Capture the cell that displays the provided text and extract its (x, y) central coordinate. 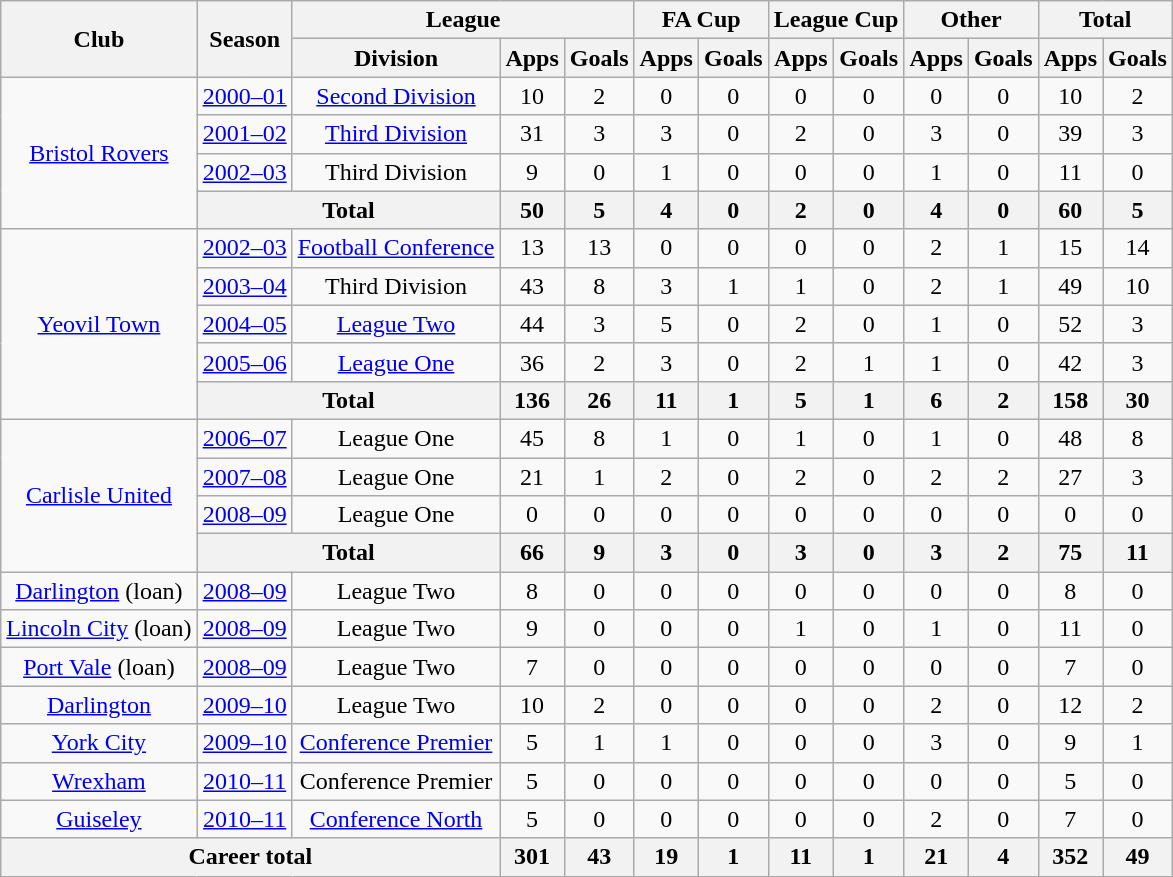
Other (971, 20)
Port Vale (loan) (99, 667)
26 (599, 400)
Season (244, 39)
48 (1070, 438)
19 (666, 857)
31 (532, 134)
Carlisle United (99, 495)
2000–01 (244, 96)
York City (99, 743)
2006–07 (244, 438)
Lincoln City (loan) (99, 629)
Club (99, 39)
6 (936, 400)
158 (1070, 400)
15 (1070, 248)
14 (1138, 248)
27 (1070, 477)
42 (1070, 362)
301 (532, 857)
League Cup (836, 20)
30 (1138, 400)
52 (1070, 324)
Football Conference (396, 248)
Yeovil Town (99, 324)
FA Cup (701, 20)
2007–08 (244, 477)
39 (1070, 134)
Wrexham (99, 781)
Bristol Rovers (99, 153)
2003–04 (244, 286)
Division (396, 58)
Career total (250, 857)
2001–02 (244, 134)
12 (1070, 705)
Second Division (396, 96)
Guiseley (99, 819)
36 (532, 362)
45 (532, 438)
136 (532, 400)
Darlington (loan) (99, 591)
44 (532, 324)
League (463, 20)
60 (1070, 210)
2005–06 (244, 362)
50 (532, 210)
2004–05 (244, 324)
Conference North (396, 819)
Darlington (99, 705)
352 (1070, 857)
66 (532, 553)
75 (1070, 553)
